Detect which cell encompasses the target text, then output its (X, Y) center coordinate. 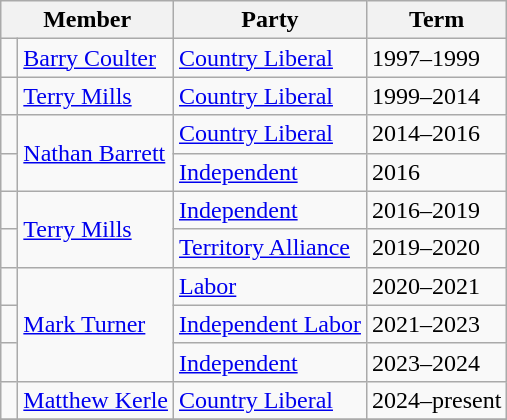
Mark Turner (96, 324)
Barry Coulter (96, 58)
2024–present (436, 400)
1997–1999 (436, 58)
Member (88, 20)
Party (270, 20)
2023–2024 (436, 362)
Matthew Kerle (96, 400)
2014–2016 (436, 134)
1999–2014 (436, 96)
2016 (436, 172)
Territory Alliance (270, 248)
2021–2023 (436, 324)
Labor (270, 286)
Nathan Barrett (96, 153)
2016–2019 (436, 210)
Term (436, 20)
Independent Labor (270, 324)
2020–2021 (436, 286)
2019–2020 (436, 248)
